Scan for the cell matching the given text and deliver its (X, Y) coordinate at center. 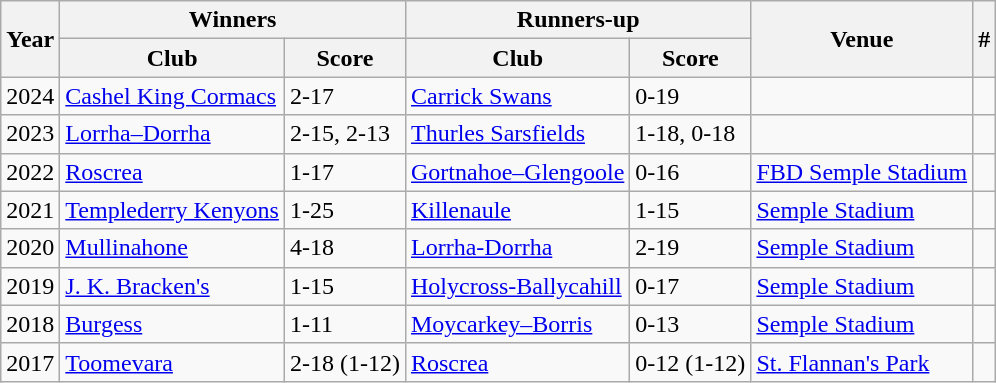
2018 (30, 324)
Moycarkey–Borris (517, 324)
2019 (30, 286)
Thurles Sarsfields (517, 134)
0-17 (690, 286)
1-25 (344, 210)
2-15, 2-13 (344, 134)
2020 (30, 248)
4-18 (344, 248)
Toomevara (172, 362)
J. K. Bracken's (172, 286)
Lorrha-Dorrha (517, 248)
# (984, 39)
2021 (30, 210)
FBD Semple Stadium (862, 172)
2023 (30, 134)
Winners (233, 20)
2017 (30, 362)
St. Flannan's Park (862, 362)
0-19 (690, 96)
Burgess (172, 324)
Killenaule (517, 210)
Mullinahone (172, 248)
1-17 (344, 172)
2-19 (690, 248)
1-11 (344, 324)
0-12 (1-12) (690, 362)
0-13 (690, 324)
2-17 (344, 96)
Year (30, 39)
2022 (30, 172)
Templederry Kenyons (172, 210)
2024 (30, 96)
Venue (862, 39)
Lorrha–Dorrha (172, 134)
Runners-up (578, 20)
Cashel King Cormacs (172, 96)
1-18, 0-18 (690, 134)
Holycross-Ballycahill (517, 286)
Carrick Swans (517, 96)
2-18 (1-12) (344, 362)
Gortnahoe–Glengoole (517, 172)
0-16 (690, 172)
